Search for the cell housing the specified text and yield its (X, Y) center coordinate. 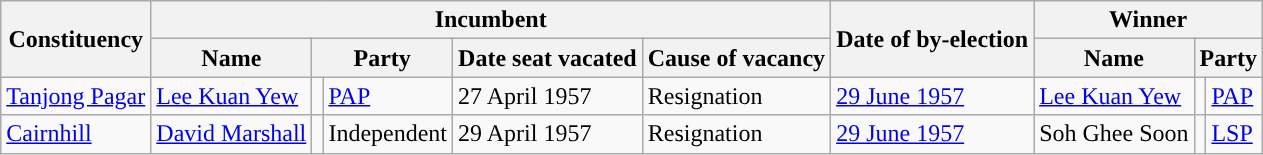
Constituency (76, 39)
David Marshall (232, 134)
LSP (1234, 134)
29 April 1957 (548, 134)
Tanjong Pagar (76, 96)
Independent (388, 134)
Soh Ghee Soon (1114, 134)
Date seat vacated (548, 58)
Date of by-election (932, 39)
Cause of vacancy (736, 58)
Winner (1148, 20)
27 April 1957 (548, 96)
Cairnhill (76, 134)
Incumbent (491, 20)
